Output the (x, y) coordinate of the center of the cell containing the given text.  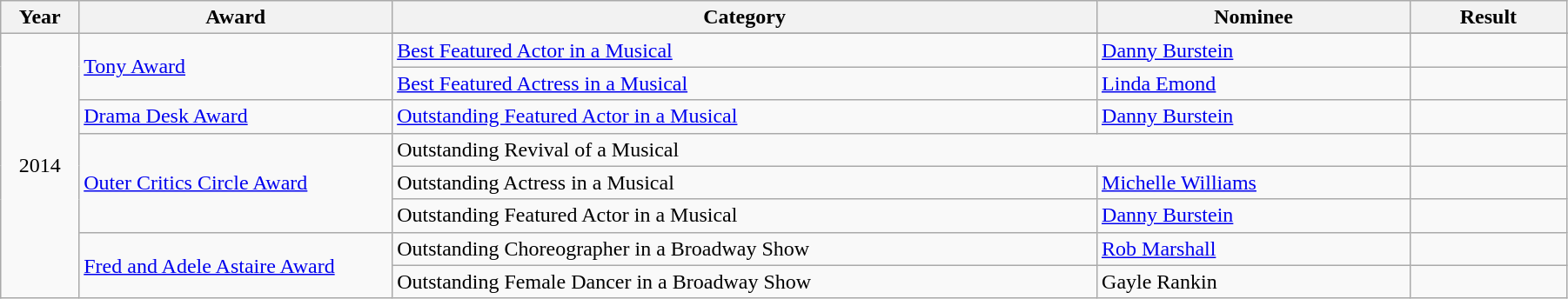
Outer Critics Circle Award (236, 183)
Best Featured Actor in a Musical (745, 50)
Category (745, 17)
Michelle Williams (1254, 183)
Best Featured Actress in a Musical (745, 83)
Drama Desk Award (236, 116)
Nominee (1254, 17)
Tony Award (236, 67)
2014 (40, 166)
Year (40, 17)
Result (1488, 17)
Rob Marshall (1254, 249)
Fred and Adele Astaire Award (236, 265)
Outstanding Revival of a Musical (901, 149)
Gayle Rankin (1254, 282)
Outstanding Choreographer in a Broadway Show (745, 249)
Linda Emond (1254, 83)
Award (236, 17)
Outstanding Actress in a Musical (745, 183)
Outstanding Female Dancer in a Broadway Show (745, 282)
